Return (x, y) of the center of cell containing provided text 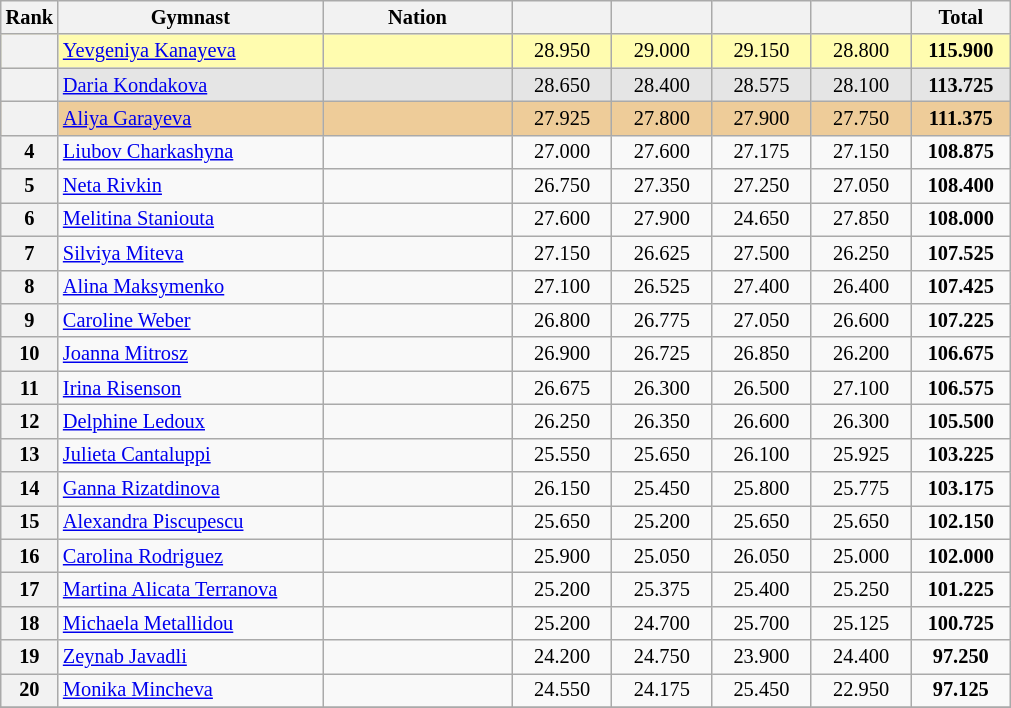
Melitina Staniouta (190, 219)
Joanna Mitrosz (190, 354)
108.875 (961, 152)
Zeynab Javadli (190, 657)
26.400 (861, 287)
28.575 (762, 85)
13 (30, 455)
Yevgeniya Kanayeva (190, 51)
18 (30, 623)
Liubov Charkashyna (190, 152)
20 (30, 690)
25.125 (861, 623)
102.000 (961, 556)
105.500 (961, 421)
6 (30, 219)
Alexandra Piscupescu (190, 522)
Total (961, 17)
12 (30, 421)
26.750 (562, 186)
107.525 (961, 253)
Delphine Ledoux (190, 421)
25.550 (562, 455)
28.650 (562, 85)
24.200 (562, 657)
24.650 (762, 219)
Daria Kondakova (190, 85)
26.625 (662, 253)
26.800 (562, 320)
25.700 (762, 623)
8 (30, 287)
Neta Rivkin (190, 186)
28.100 (861, 85)
97.125 (961, 690)
25.775 (861, 489)
26.900 (562, 354)
5 (30, 186)
24.400 (861, 657)
27.175 (762, 152)
Aliya Garayeva (190, 118)
27.850 (861, 219)
24.700 (662, 623)
Caroline Weber (190, 320)
Nation (418, 17)
27.000 (562, 152)
25.400 (762, 589)
111.375 (961, 118)
27.925 (562, 118)
27.800 (662, 118)
115.900 (961, 51)
23.900 (762, 657)
107.225 (961, 320)
26.850 (762, 354)
Michaela Metallidou (190, 623)
26.100 (762, 455)
100.725 (961, 623)
15 (30, 522)
17 (30, 589)
26.200 (861, 354)
10 (30, 354)
29.000 (662, 51)
24.550 (562, 690)
25.000 (861, 556)
25.925 (861, 455)
Alina Maksymenko (190, 287)
27.400 (762, 287)
27.750 (861, 118)
97.250 (961, 657)
Ganna Rizatdinova (190, 489)
Monika Mincheva (190, 690)
27.250 (762, 186)
26.725 (662, 354)
101.225 (961, 589)
108.400 (961, 186)
4 (30, 152)
Gymnast (190, 17)
24.175 (662, 690)
25.250 (861, 589)
25.375 (662, 589)
Silviya Miteva (190, 253)
103.175 (961, 489)
19 (30, 657)
102.150 (961, 522)
103.225 (961, 455)
28.400 (662, 85)
16 (30, 556)
28.800 (861, 51)
24.750 (662, 657)
113.725 (961, 85)
Martina Alicata Terranova (190, 589)
26.350 (662, 421)
29.150 (762, 51)
Irina Risenson (190, 388)
107.425 (961, 287)
Rank (30, 17)
28.950 (562, 51)
106.675 (961, 354)
Carolina Rodriguez (190, 556)
Julieta Cantaluppi (190, 455)
14 (30, 489)
26.150 (562, 489)
11 (30, 388)
7 (30, 253)
26.525 (662, 287)
22.950 (861, 690)
9 (30, 320)
27.500 (762, 253)
108.000 (961, 219)
26.675 (562, 388)
25.800 (762, 489)
25.050 (662, 556)
106.575 (961, 388)
25.900 (562, 556)
27.350 (662, 186)
26.500 (762, 388)
26.050 (762, 556)
26.775 (662, 320)
